For the text-containing cell, return its midpoint in (X, Y) coordinate format. 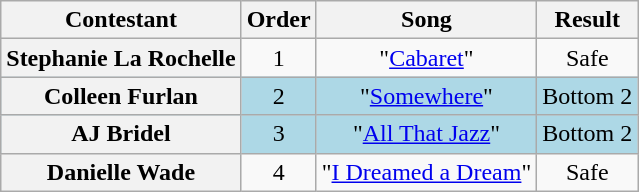
3 (278, 134)
4 (278, 172)
2 (278, 96)
AJ Bridel (121, 134)
Song (426, 20)
"Cabaret" (426, 58)
Result (588, 20)
Colleen Furlan (121, 96)
Stephanie La Rochelle (121, 58)
"Somewhere" (426, 96)
Contestant (121, 20)
"All That Jazz" (426, 134)
Danielle Wade (121, 172)
1 (278, 58)
Order (278, 20)
"I Dreamed a Dream" (426, 172)
